Extract the (X, Y) coordinate from the center of the cell holding the provided text.  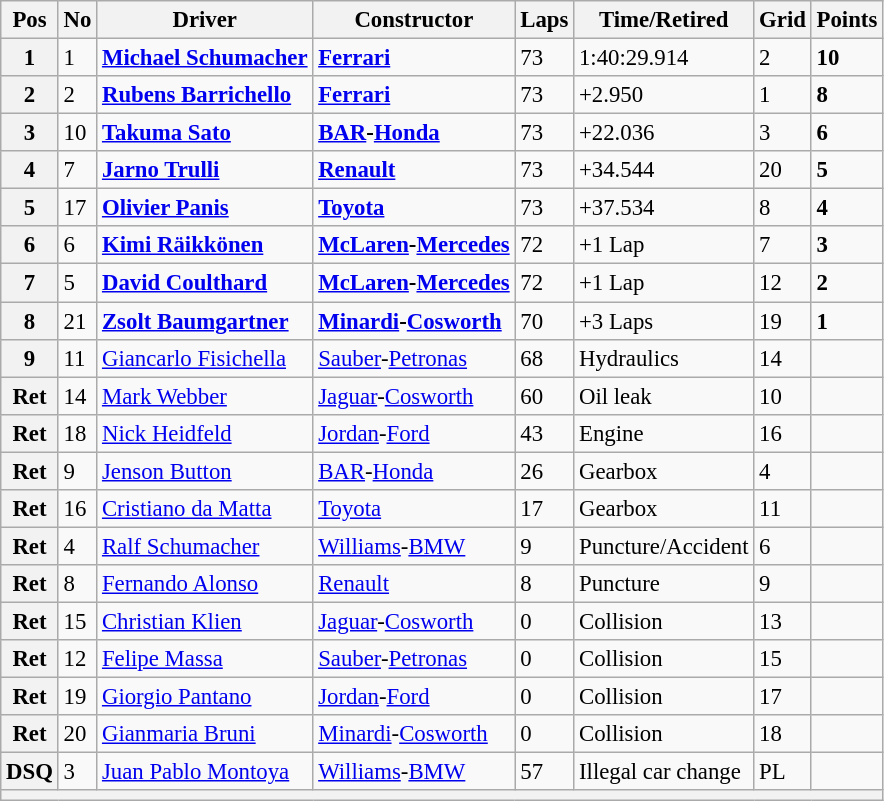
Puncture (664, 584)
+22.036 (664, 133)
Felipe Massa (205, 659)
Kimi Räikkönen (205, 245)
Cristiano da Matta (205, 509)
+34.544 (664, 170)
21 (77, 321)
1:40:29.914 (664, 58)
43 (544, 433)
Takuma Sato (205, 133)
Olivier Panis (205, 208)
Fernando Alonso (205, 584)
Rubens Barrichello (205, 95)
Zsolt Baumgartner (205, 321)
PL (782, 772)
Hydraulics (664, 358)
26 (544, 471)
No (77, 20)
Ralf Schumacher (205, 546)
+3 Laps (664, 321)
David Coulthard (205, 283)
Juan Pablo Montoya (205, 772)
Gianmaria Bruni (205, 734)
13 (782, 621)
Mark Webber (205, 396)
Puncture/Accident (664, 546)
Constructor (414, 20)
60 (544, 396)
+2.950 (664, 95)
Time/Retired (664, 20)
Christian Klien (205, 621)
Giorgio Pantano (205, 697)
57 (544, 772)
Illegal car change (664, 772)
Michael Schumacher (205, 58)
Giancarlo Fisichella (205, 358)
Driver (205, 20)
Oil leak (664, 396)
Jenson Button (205, 471)
Grid (782, 20)
Laps (544, 20)
Points (846, 20)
70 (544, 321)
+37.534 (664, 208)
68 (544, 358)
Jarno Trulli (205, 170)
DSQ (30, 772)
Pos (30, 20)
Engine (664, 433)
Nick Heidfeld (205, 433)
